From the cell containing the given text, extract its center point as (X, Y) coordinate. 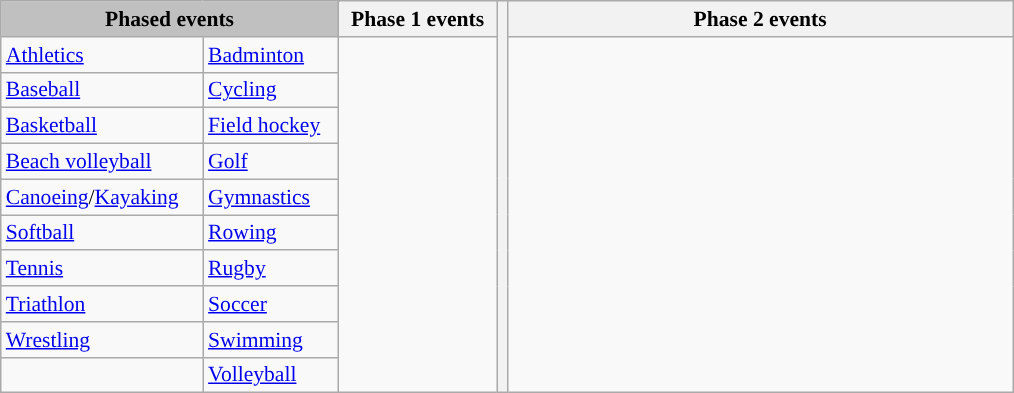
Triathlon (102, 304)
Athletics (102, 55)
Basketball (102, 126)
Badminton (270, 55)
Cycling (270, 90)
Field hockey (270, 126)
Phased events (170, 19)
Gymnastics (270, 197)
Volleyball (270, 375)
Golf (270, 162)
Soccer (270, 304)
Softball (102, 233)
Phase 1 events (418, 19)
Phase 2 events (760, 19)
Rugby (270, 269)
Tennis (102, 269)
Rowing (270, 233)
Wrestling (102, 340)
Canoeing/Kayaking (102, 197)
Swimming (270, 340)
Baseball (102, 90)
Beach volleyball (102, 162)
